Return [x, y] of the center of cell containing provided text 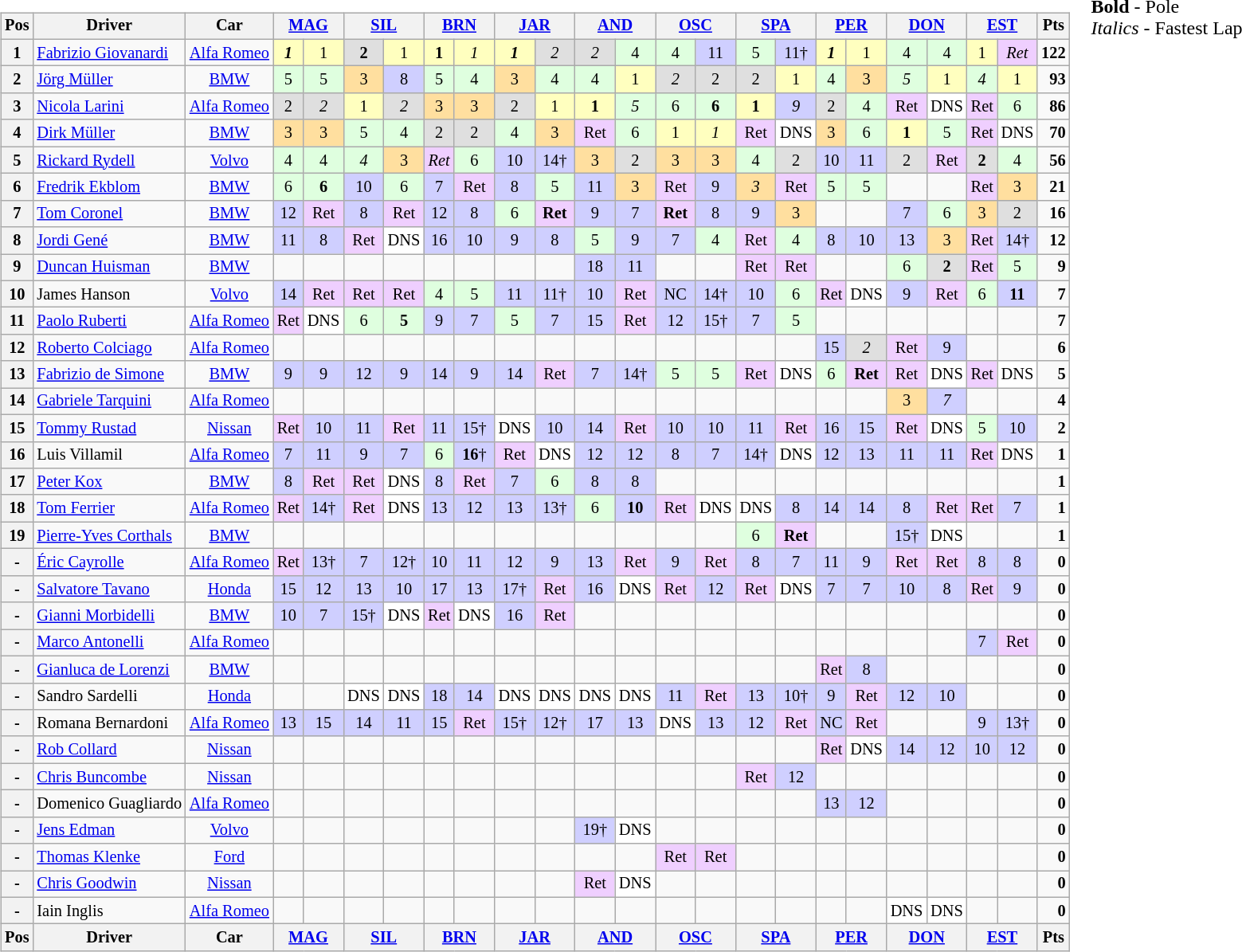
Tom Coronel [108, 214]
Ford [229, 857]
19† [595, 830]
Sandro Sardelli [108, 696]
Paolo Ruberti [108, 321]
Duncan Huisman [108, 268]
Gabriele Tarquini [108, 402]
19 [17, 535]
16† [474, 455]
Peter Kox [108, 482]
Tom Ferrier [108, 508]
122 [1053, 53]
21 [1053, 187]
10† [796, 696]
70 [1053, 133]
Luis Villamil [108, 455]
Salvatore Tavano [108, 589]
Nicola Larini [108, 107]
Fredrik Ekblom [108, 187]
Rickard Rydell [108, 160]
86 [1053, 107]
Jörg Müller [108, 80]
Jens Edman [108, 830]
Marco Antonelli [108, 643]
Éric Cayrolle [108, 562]
Tommy Rustad [108, 428]
Chris Goodwin [108, 884]
Fabrizio Giovanardi [108, 53]
James Hanson [108, 294]
Dirk Müller [108, 133]
Roberto Colciago [108, 348]
17† [515, 589]
Chris Buncombe [108, 777]
56 [1053, 160]
Pierre-Yves Corthals [108, 535]
Jordi Gené [108, 241]
Domenico Guagliardo [108, 804]
Gianluca de Lorenzi [108, 669]
Iain Inglis [108, 911]
Thomas Klenke [108, 857]
Romana Bernardoni [108, 723]
Rob Collard [108, 750]
93 [1053, 80]
Fabrizio de Simone [108, 374]
Gianni Morbidelli [108, 616]
